Determine the (X, Y) coordinate at the center of the cell enclosing the given text.  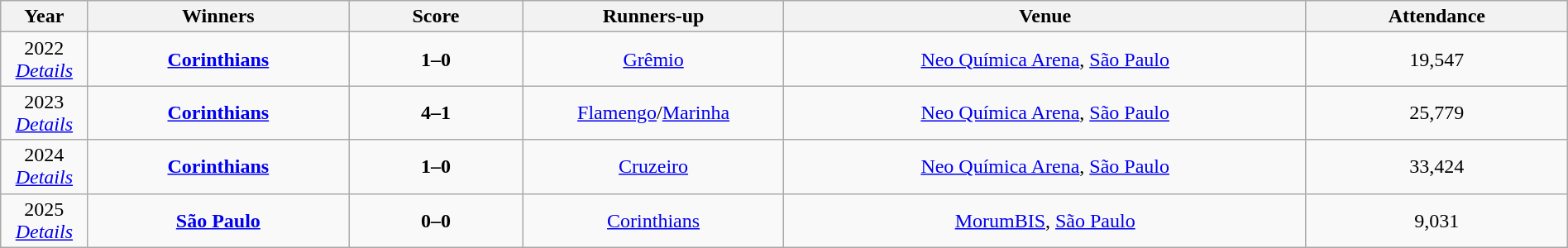
19,547 (1437, 60)
4–1 (436, 112)
Runners-up (653, 17)
Score (436, 17)
25,779 (1437, 112)
0–0 (436, 220)
Flamengo/Marinha (653, 112)
9,031 (1437, 220)
Venue (1045, 17)
Winners (218, 17)
2022 Details (45, 60)
2025 Details (45, 220)
São Paulo (218, 220)
Cruzeiro (653, 167)
Attendance (1437, 17)
Year (45, 17)
2024 Details (45, 167)
33,424 (1437, 167)
Grêmio (653, 60)
2023 Details (45, 112)
MorumBIS, São Paulo (1045, 220)
